Identify which cell holds the provided text, then report its (X, Y) central coordinate. 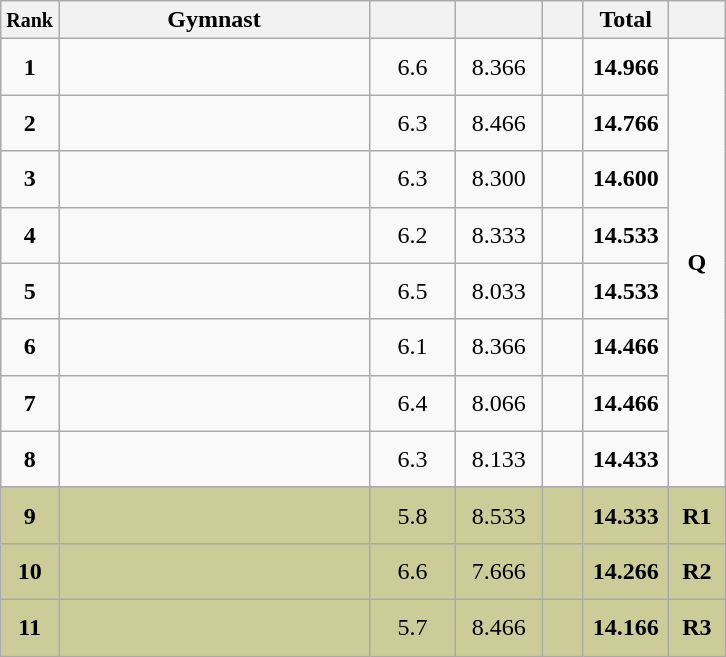
10 (30, 571)
8.300 (499, 179)
1 (30, 67)
7.666 (499, 571)
6.1 (413, 347)
9 (30, 515)
5 (30, 291)
14.166 (626, 627)
R1 (697, 515)
14.266 (626, 571)
6.2 (413, 235)
6.5 (413, 291)
Rank (30, 20)
4 (30, 235)
6 (30, 347)
8.033 (499, 291)
R3 (697, 627)
14.333 (626, 515)
14.766 (626, 123)
Total (626, 20)
14.433 (626, 459)
5.8 (413, 515)
8.333 (499, 235)
11 (30, 627)
14.600 (626, 179)
Q (697, 263)
8.133 (499, 459)
8.066 (499, 403)
2 (30, 123)
8.533 (499, 515)
8 (30, 459)
Gymnast (214, 20)
14.966 (626, 67)
5.7 (413, 627)
R2 (697, 571)
6.4 (413, 403)
3 (30, 179)
7 (30, 403)
